Provide the [x, y] coordinate of the cell's center where the given text is located.  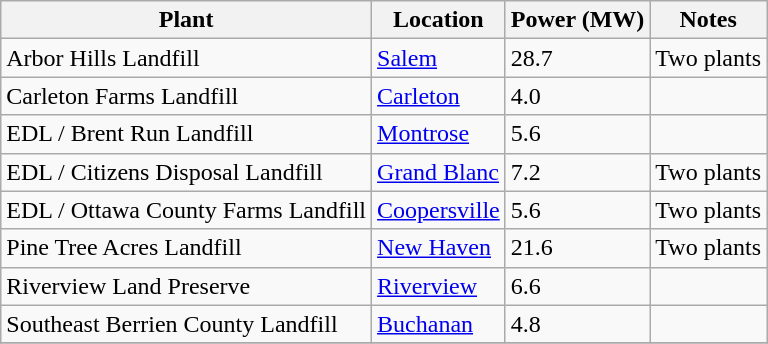
Coopersville [439, 210]
New Haven [439, 248]
Grand Blanc [439, 172]
Salem [439, 58]
4.8 [578, 324]
Location [439, 20]
EDL / Brent Run Landfill [186, 134]
4.0 [578, 96]
Notes [708, 20]
EDL / Citizens Disposal Landfill [186, 172]
Montrose [439, 134]
Pine Tree Acres Landfill [186, 248]
Carleton [439, 96]
28.7 [578, 58]
Carleton Farms Landfill [186, 96]
Southeast Berrien County Landfill [186, 324]
Buchanan [439, 324]
Arbor Hills Landfill [186, 58]
Riverview Land Preserve [186, 286]
21.6 [578, 248]
Power (MW) [578, 20]
Plant [186, 20]
7.2 [578, 172]
6.6 [578, 286]
EDL / Ottawa County Farms Landfill [186, 210]
Riverview [439, 286]
